Determine the [x, y] coordinate at the center of the cell enclosing the given text.  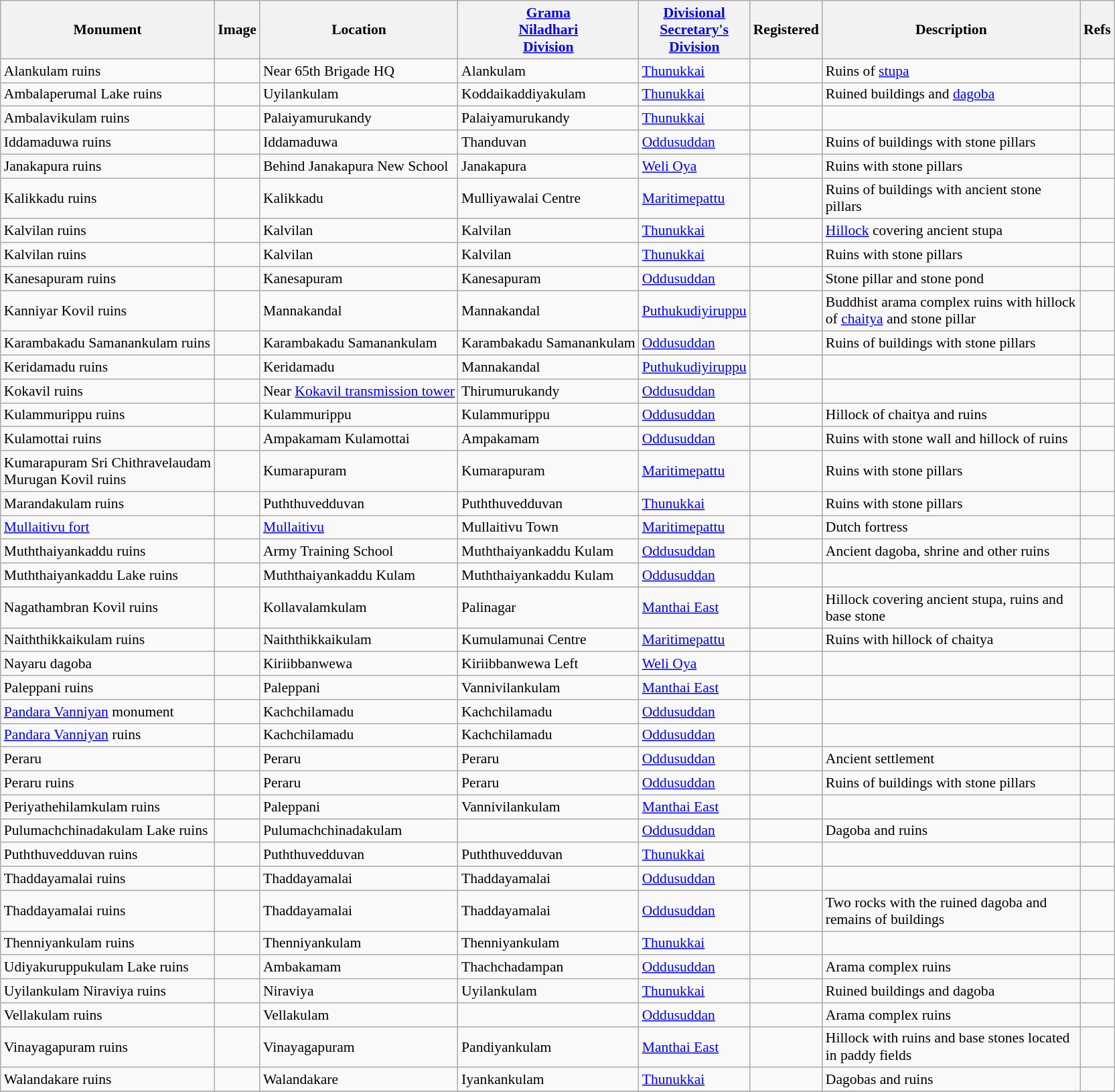
Hillock covering ancient stupa [951, 231]
Location [359, 29]
Kumarapuram Sri ChithravelaudamMurugan Kovil ruins [107, 471]
Alankulam [548, 71]
Paleppani ruins [107, 688]
Dagobas and ruins [951, 1080]
Kulamottai ruins [107, 439]
Thachchadampan [548, 967]
Vinayagapuram [359, 1047]
Nayaru dagoba [107, 664]
Two rocks with the ruined dagoba and remains of buildings [951, 911]
Janakapura [548, 166]
DivisionalSecretary'sDivision [694, 29]
Near 65th Brigade HQ [359, 71]
Palinagar [548, 608]
Walandakare [359, 1080]
Iddamaduwa [359, 143]
Muththaiyankaddu ruins [107, 552]
Ambalaperumal Lake ruins [107, 94]
Hillock with ruins and base stones located in paddy fields [951, 1047]
Registered [786, 29]
Stone pillar and stone pond [951, 279]
Pandiyankulam [548, 1047]
Alankulam ruins [107, 71]
Dutch fortress [951, 528]
Image [237, 29]
Hillock of chaitya and ruins [951, 415]
Pandara Vanniyan ruins [107, 735]
Ampakamam [548, 439]
Karambakadu Samanankulam ruins [107, 343]
Naiththikkaikulam ruins [107, 640]
Kiriibbanwewa Left [548, 664]
Uyilankulam Niraviya ruins [107, 991]
Ruins with stone wall and hillock of ruins [951, 439]
Kiriibbanwewa [359, 664]
Ambalavikulam ruins [107, 119]
Janakapura ruins [107, 166]
Mullaitivu Town [548, 528]
Mulliyawalai Centre [548, 198]
Niraviya [359, 991]
Kanesapuram ruins [107, 279]
Keridamadu ruins [107, 368]
Pulumachchinadakulam [359, 831]
Kalikkadu [359, 198]
Vinayagapuram ruins [107, 1047]
Description [951, 29]
Monument [107, 29]
Thenniyankulam ruins [107, 943]
Periyathehilamkulam ruins [107, 807]
Ancient settlement [951, 759]
Vellakulam ruins [107, 1015]
GramaNiladhariDivision [548, 29]
Ruins with hillock of chaitya [951, 640]
Ruins of stupa [951, 71]
Kokavil ruins [107, 391]
Vellakulam [359, 1015]
Walandakare ruins [107, 1080]
Keridamadu [359, 368]
Mullaitivu fort [107, 528]
Puththuvedduvan ruins [107, 855]
Iddamaduwa ruins [107, 143]
Near Kokavil transmission tower [359, 391]
Kalikkadu ruins [107, 198]
Mullaitivu [359, 528]
Ruins of buildings with ancient stone pillars [951, 198]
Peraru ruins [107, 783]
Kulammurippu ruins [107, 415]
Pulumachchinadakulam Lake ruins [107, 831]
Iyankankulam [548, 1080]
Thirumurukandy [548, 391]
Muththaiyankaddu Lake ruins [107, 575]
Ambakamam [359, 967]
Pandara Vanniyan monument [107, 712]
Refs [1097, 29]
Behind Janakapura New School [359, 166]
Naiththikkaikulam [359, 640]
Army Training School [359, 552]
Dagoba and ruins [951, 831]
Marandakulam ruins [107, 503]
Udiyakuruppukulam Lake ruins [107, 967]
Hillock covering ancient stupa, ruins and base stone [951, 608]
Kollavalamkulam [359, 608]
Nagathambran Kovil ruins [107, 608]
Buddhist arama complex ruins with hillock of chaitya and stone pillar [951, 311]
Kumulamunai Centre [548, 640]
Ampakamam Kulamottai [359, 439]
Koddaikaddiyakulam [548, 94]
Kanniyar Kovil ruins [107, 311]
Ancient dagoba, shrine and other ruins [951, 552]
Thanduvan [548, 143]
